Locate the cell with the specified text and output its (X, Y) center coordinate. 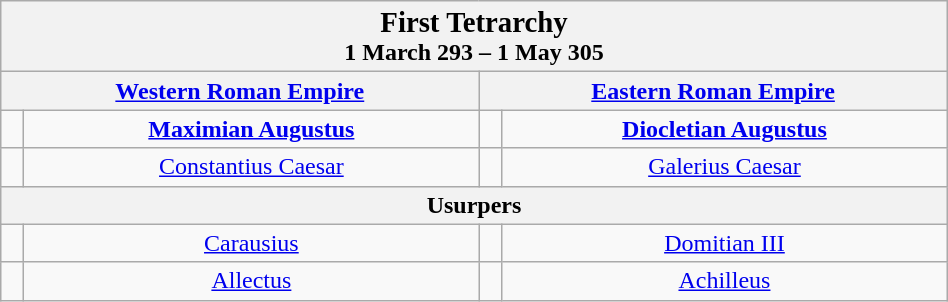
Maximian Augustus (252, 129)
Usurpers (474, 205)
First Tetrarchy1 March 293 – 1 May 305 (474, 36)
Diocletian Augustus (725, 129)
Eastern Roman Empire (713, 91)
Constantius Caesar (252, 167)
Carausius (252, 243)
Domitian III (725, 243)
Galerius Caesar (725, 167)
Western Roman Empire (240, 91)
Allectus (252, 281)
Achilleus (725, 281)
